Find where the given text appears and provide that cell's center as [x, y] coordinate. 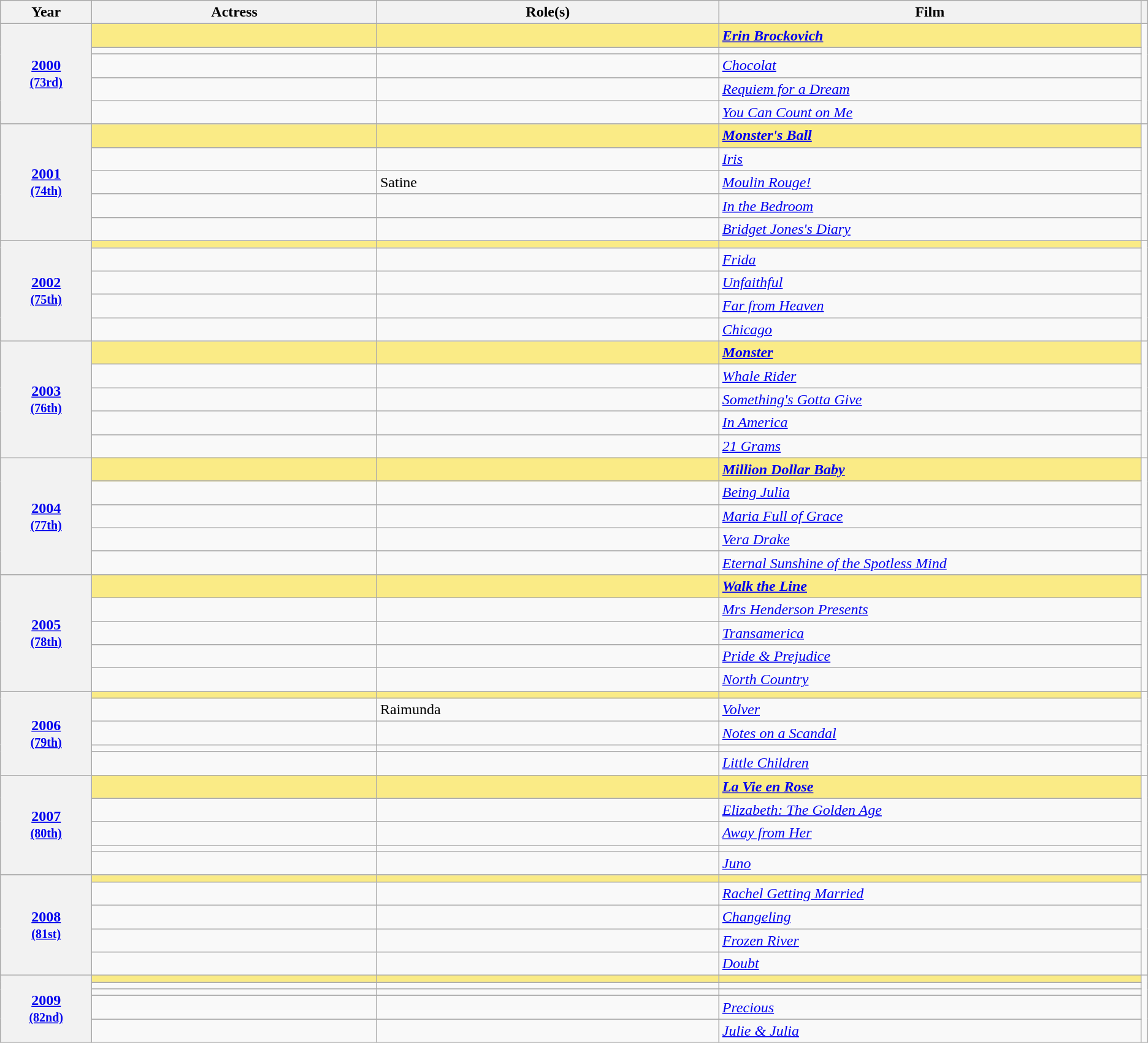
Little Children [930, 763]
Elizabeth: The Golden Age [930, 810]
In America [930, 423]
Transamerica [930, 633]
Changeling [930, 917]
Unfaithful [930, 283]
2003(76th) [47, 399]
Pride & Prejudice [930, 656]
Being Julia [930, 493]
2005(78th) [47, 633]
Julie & Julia [930, 1031]
Actress [234, 12]
2002(75th) [47, 291]
In the Bedroom [930, 206]
21 Grams [930, 446]
Frida [930, 260]
Far from Heaven [930, 306]
Doubt [930, 964]
Chocolat [930, 66]
Year [47, 12]
Something's Gotta Give [930, 399]
Away from Her [930, 833]
2008(81st) [47, 925]
Moulin Rouge! [930, 182]
Bridget Jones's Diary [930, 229]
Satine [548, 182]
Volver [930, 710]
Eternal Sunshine of the Spotless Mind [930, 563]
Erin Brockovich [930, 36]
Rachel Getting Married [930, 893]
Chicago [930, 329]
2004(77th) [47, 516]
Monster [930, 353]
2001(74th) [47, 182]
Film [930, 12]
Million Dollar Baby [930, 469]
Iris [930, 159]
Vera Drake [930, 539]
Maria Full of Grace [930, 516]
Requiem for a Dream [930, 89]
Whale Rider [930, 376]
You Can Count on Me [930, 112]
2007(80th) [47, 825]
2000(73rd) [47, 74]
Notes on a Scandal [930, 733]
Juno [930, 863]
North Country [930, 680]
Monster's Ball [930, 136]
Precious [930, 1007]
Raimunda [548, 710]
Role(s) [548, 12]
Walk the Line [930, 586]
2006(79th) [47, 733]
Mrs Henderson Presents [930, 609]
La Vie en Rose [930, 787]
Frozen River [930, 941]
2009(82nd) [47, 1009]
